Determine the (x, y) coordinate at the center of the cell enclosing the given text.  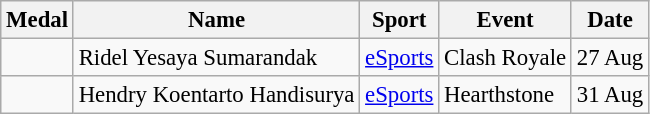
Sport (400, 20)
Event (506, 20)
Date (610, 20)
31 Aug (610, 95)
Name (216, 20)
Medal (38, 20)
27 Aug (610, 58)
Hendry Koentarto Handisurya (216, 95)
Clash Royale (506, 58)
Hearthstone (506, 95)
Ridel Yesaya Sumarandak (216, 58)
